Provide the [x, y] coordinate of the cell's center where the given text is located.  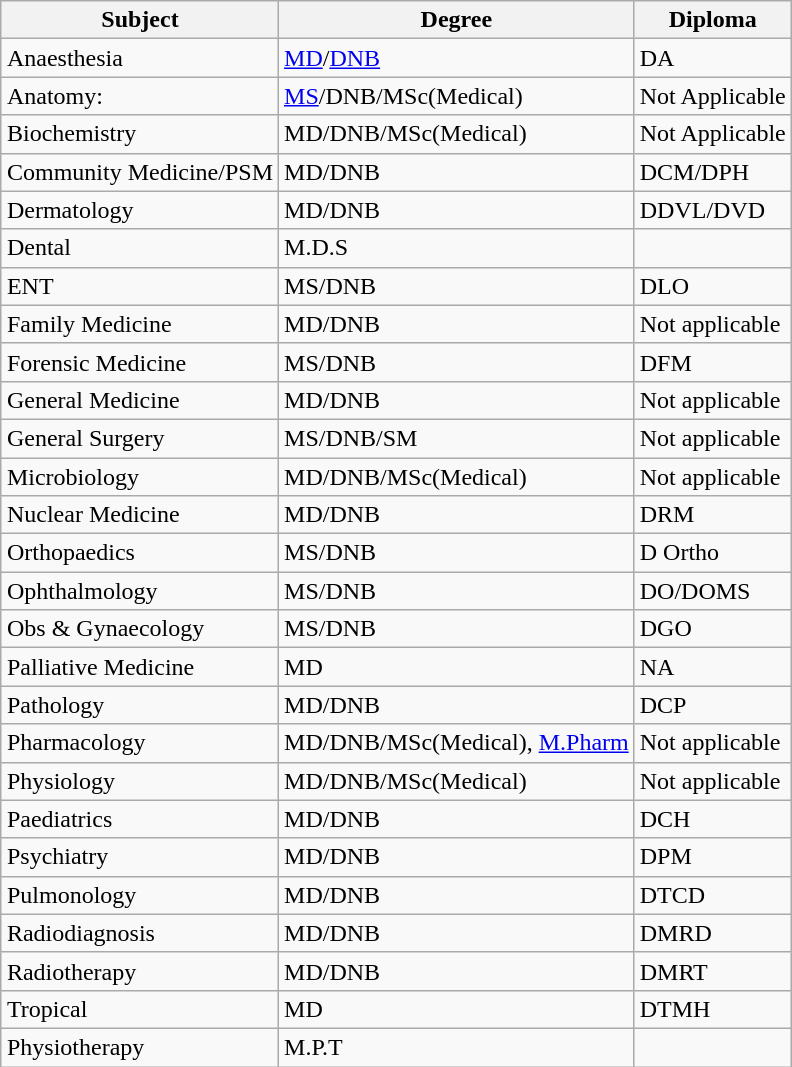
Radiodiagnosis [140, 933]
Anaesthesia [140, 58]
Psychiatry [140, 857]
DTCD [712, 895]
Anatomy: [140, 96]
Nuclear Medicine [140, 515]
Palliative Medicine [140, 667]
DO/DOMS [712, 591]
General Medicine [140, 400]
MS/DNB/MSc(Medical) [457, 96]
MS/DNB/SM [457, 438]
Pharmacology [140, 743]
Degree [457, 20]
Microbiology [140, 477]
Ophthalmology [140, 591]
DMRT [712, 971]
Paediatrics [140, 819]
General Surgery [140, 438]
DRM [712, 515]
Subject [140, 20]
D Ortho [712, 553]
Forensic Medicine [140, 362]
NA [712, 667]
Pulmonology [140, 895]
DFM [712, 362]
MD/DNB/MSc(Medical), M.Pharm [457, 743]
M.D.S [457, 248]
DTMH [712, 1009]
Biochemistry [140, 134]
M.P.T [457, 1047]
Community Medicine/PSM [140, 172]
DDVL/DVD [712, 210]
Obs & Gynaecology [140, 629]
Tropical [140, 1009]
Orthopaedics [140, 553]
DLO [712, 286]
DCP [712, 705]
ENT [140, 286]
Dental [140, 248]
Family Medicine [140, 324]
DCH [712, 819]
Radiotherapy [140, 971]
Physiology [140, 781]
DGO [712, 629]
Diploma [712, 20]
DPM [712, 857]
DMRD [712, 933]
DCM/DPH [712, 172]
Dermatology [140, 210]
Pathology [140, 705]
DA [712, 58]
Physiotherapy [140, 1047]
